Find where the given text appears and provide that cell's center as (x, y) coordinate. 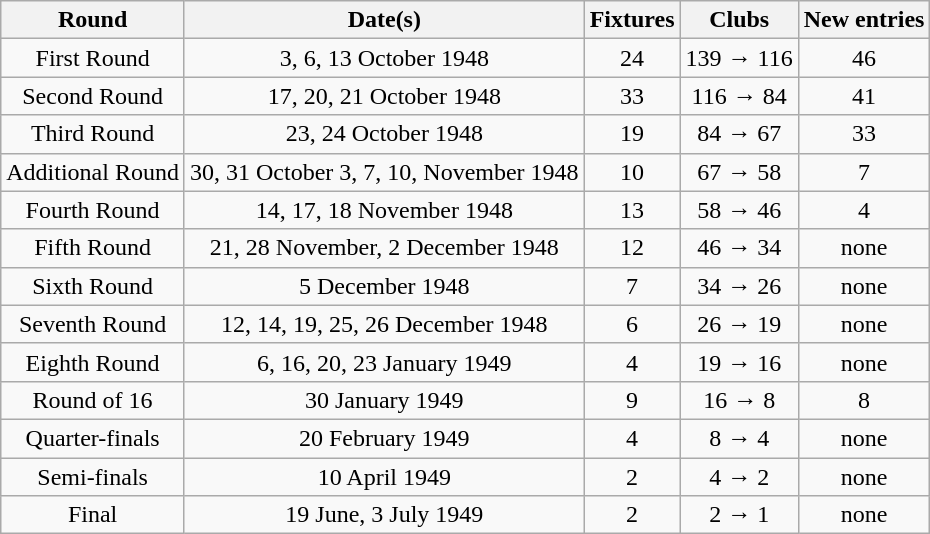
13 (632, 210)
4 → 2 (739, 477)
Third Round (93, 134)
41 (864, 96)
19 (632, 134)
139 → 116 (739, 58)
14, 17, 18 November 1948 (384, 210)
21, 28 November, 2 December 1948 (384, 248)
17, 20, 21 October 1948 (384, 96)
Eighth Round (93, 362)
19 June, 3 July 1949 (384, 515)
34 → 26 (739, 286)
New entries (864, 20)
67 → 58 (739, 172)
Fixtures (632, 20)
16 → 8 (739, 400)
8 (864, 400)
30 January 1949 (384, 400)
6, 16, 20, 23 January 1949 (384, 362)
Additional Round (93, 172)
Final (93, 515)
20 February 1949 (384, 438)
Sixth Round (93, 286)
116 → 84 (739, 96)
8 → 4 (739, 438)
46 → 34 (739, 248)
26 → 19 (739, 324)
23, 24 October 1948 (384, 134)
Semi-finals (93, 477)
Round of 16 (93, 400)
6 (632, 324)
84 → 67 (739, 134)
Date(s) (384, 20)
Round (93, 20)
9 (632, 400)
24 (632, 58)
First Round (93, 58)
58 → 46 (739, 210)
Second Round (93, 96)
10 (632, 172)
19 → 16 (739, 362)
Fourth Round (93, 210)
12, 14, 19, 25, 26 December 1948 (384, 324)
2 → 1 (739, 515)
5 December 1948 (384, 286)
Clubs (739, 20)
12 (632, 248)
46 (864, 58)
30, 31 October 3, 7, 10, November 1948 (384, 172)
3, 6, 13 October 1948 (384, 58)
Fifth Round (93, 248)
Seventh Round (93, 324)
Quarter-finals (93, 438)
10 April 1949 (384, 477)
